Return (x, y) of the center of cell containing provided text 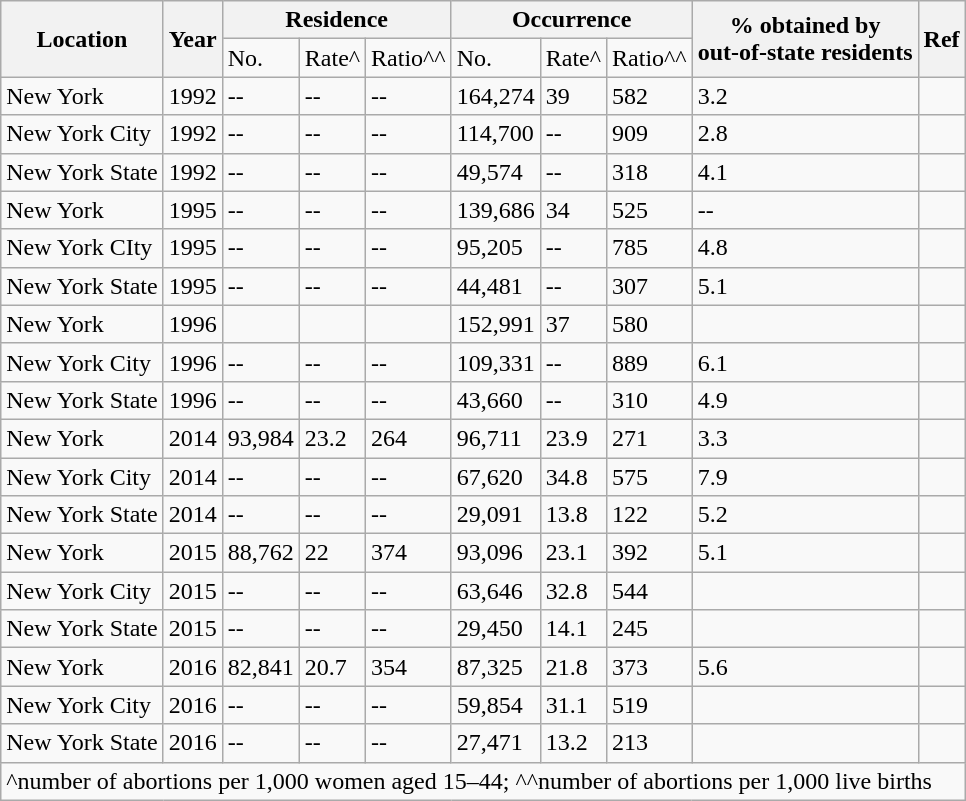
59,854 (496, 705)
164,274 (496, 96)
152,991 (496, 324)
785 (650, 248)
29,091 (496, 515)
49,574 (496, 172)
27,471 (496, 743)
Occurrence (572, 20)
63,646 (496, 591)
519 (650, 705)
271 (650, 438)
44,481 (496, 286)
245 (650, 629)
23.9 (573, 438)
37 (573, 324)
889 (650, 362)
4.1 (805, 172)
544 (650, 591)
582 (650, 96)
318 (650, 172)
13.2 (573, 743)
New York CIty (82, 248)
909 (650, 134)
4.8 (805, 248)
34.8 (573, 477)
32.8 (573, 591)
114,700 (496, 134)
Location (82, 39)
93,984 (260, 438)
82,841 (260, 667)
^number of abortions per 1,000 women aged 15–44; ^^number of abortions per 1,000 live births (483, 781)
5.2 (805, 515)
95,205 (496, 248)
213 (650, 743)
% obtained byout-of-state residents (805, 39)
93,096 (496, 553)
34 (573, 210)
31.1 (573, 705)
575 (650, 477)
88,762 (260, 553)
22 (332, 553)
3.2 (805, 96)
307 (650, 286)
580 (650, 324)
Year (192, 39)
23.2 (332, 438)
354 (409, 667)
14.1 (573, 629)
264 (409, 438)
109,331 (496, 362)
122 (650, 515)
Residence (336, 20)
374 (409, 553)
4.9 (805, 400)
7.9 (805, 477)
43,660 (496, 400)
6.1 (805, 362)
310 (650, 400)
2.8 (805, 134)
525 (650, 210)
5.6 (805, 667)
373 (650, 667)
87,325 (496, 667)
67,620 (496, 477)
39 (573, 96)
29,450 (496, 629)
Ref (942, 39)
23.1 (573, 553)
21.8 (573, 667)
96,711 (496, 438)
20.7 (332, 667)
3.3 (805, 438)
13.8 (573, 515)
139,686 (496, 210)
392 (650, 553)
